Find where the given text appears and provide that cell's center as (x, y) coordinate. 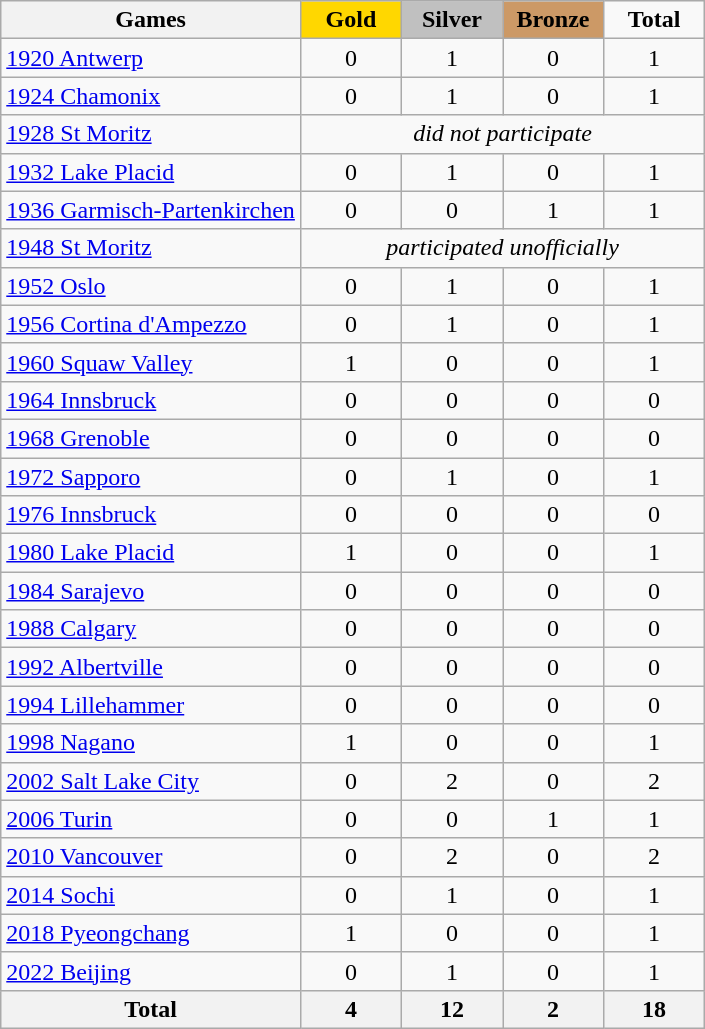
1998 Nagano (151, 743)
Gold (350, 20)
1976 Innsbruck (151, 515)
1968 Grenoble (151, 438)
2018 Pyeongchang (151, 933)
1992 Albertville (151, 667)
1928 St Moritz (151, 134)
1964 Innsbruck (151, 400)
2022 Beijing (151, 971)
did not participate (502, 134)
1924 Chamonix (151, 96)
2014 Sochi (151, 895)
1988 Calgary (151, 629)
12 (452, 1009)
1956 Cortina d'Ampezzo (151, 324)
2010 Vancouver (151, 857)
Silver (452, 20)
1952 Oslo (151, 286)
1980 Lake Placid (151, 553)
1920 Antwerp (151, 58)
1960 Squaw Valley (151, 362)
2002 Salt Lake City (151, 781)
participated unofficially (502, 248)
1994 Lillehammer (151, 705)
4 (350, 1009)
2006 Turin (151, 819)
18 (654, 1009)
Games (151, 20)
1984 Sarajevo (151, 591)
1936 Garmisch-Partenkirchen (151, 210)
1948 St Moritz (151, 248)
Bronze (554, 20)
1932 Lake Placid (151, 172)
1972 Sapporo (151, 477)
